Pinpoint the cell where the given text exists, returning its [x, y] midpoint coordinate. 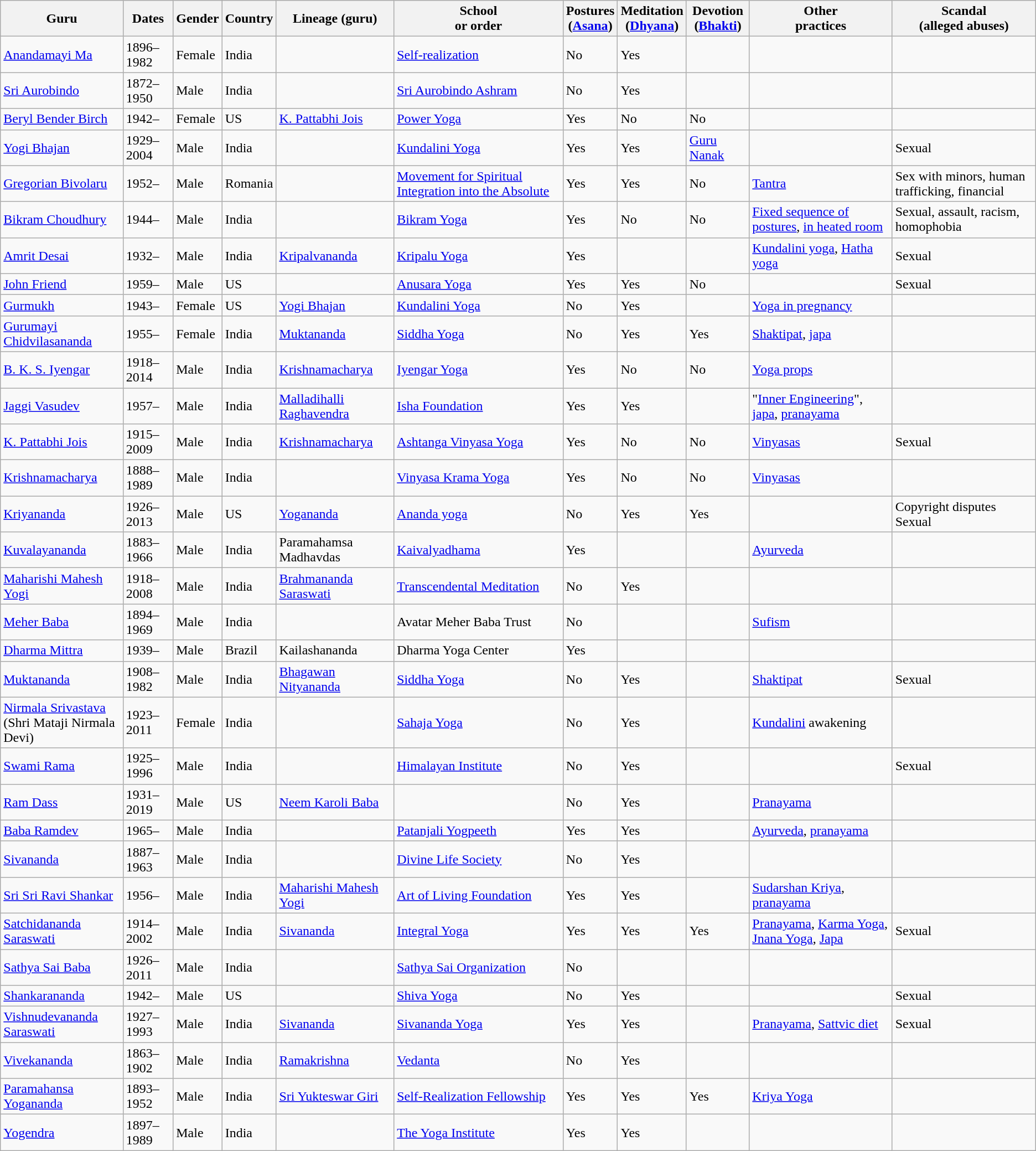
Devotion(Bhakti) [718, 19]
Neem Karoli Baba [335, 802]
1896–1982 [148, 54]
1939– [148, 651]
Guru Nanak [718, 147]
Country [249, 19]
Ramakrishna [335, 1061]
Vedanta [479, 1061]
B. K. S. Iyengar [62, 370]
1926–2011 [148, 967]
1957– [148, 405]
Baba Ramdev [62, 830]
Jaggi Vasudev [62, 405]
Iyengar Yoga [479, 370]
Sri Aurobindo [62, 91]
1932– [148, 256]
1923–2011 [148, 722]
Yoga props [821, 370]
Sri Sri Ravi Shankar [62, 895]
Kripalvananda [335, 256]
Kundalini awakening [821, 722]
Ayurveda, pranayama [821, 830]
Lineage (guru) [335, 19]
Movement for Spiritual Integration into the Absolute [479, 184]
Malladihalli Raghavendra [335, 405]
Shiva Yoga [479, 996]
Kaivalyadhama [479, 550]
Meditation(Dhyana) [652, 19]
1894–1969 [148, 622]
1893–1952 [148, 1096]
Isha Foundation [479, 405]
Vinyasa Krama Yoga [479, 478]
Sathya Sai Organization [479, 967]
Amrit Desai [62, 256]
1908–1982 [148, 679]
Sexual, assault, racism, homophobia [964, 219]
Sathya Sai Baba [62, 967]
Pranayama, Karma Yoga, Jnana Yoga, Japa [821, 931]
1888–1989 [148, 478]
Sahaja Yoga [479, 722]
Himalayan Institute [479, 766]
1887–1963 [148, 859]
1918–2014 [148, 370]
1931–2019 [148, 802]
1897–1989 [148, 1133]
Ram Dass [62, 802]
1965– [148, 830]
1863–1902 [148, 1061]
Romania [249, 184]
Self-realization [479, 54]
1915–2009 [148, 442]
Guru [62, 19]
Bhagawan Nityananda [335, 679]
Sri Yukteswar Giri [335, 1096]
Kundalini yoga, Hatha yoga [821, 256]
Paramahamsa Madhavdas [335, 550]
1927–1993 [148, 1024]
Sivananda Yoga [479, 1024]
Bikram Yoga [479, 219]
Meher Baba [62, 622]
Shankarananda [62, 996]
Sex with minors, human trafficking, financial [964, 184]
Satchidananda Saraswati [62, 931]
Other practices [821, 19]
Art of Living Foundation [479, 895]
Power Yoga [479, 119]
Ashtanga Vinyasa Yoga [479, 442]
Yogananda [335, 514]
1925–1996 [148, 766]
Vivekananda [62, 1061]
Integral Yoga [479, 931]
1872–1950 [148, 91]
Dharma Mittra [62, 651]
Postures(Asana) [590, 19]
Kuvalayananda [62, 550]
1952– [148, 184]
Gurmukh [62, 305]
Dates [148, 19]
Pranayama, Sattvic diet [821, 1024]
Brazil [249, 651]
Shaktipat [821, 679]
Paramahansa Yogananda [62, 1096]
Tantra [821, 184]
Yoga in pregnancy [821, 305]
Pranayama [821, 802]
Schoolor order [479, 19]
Dharma Yoga Center [479, 651]
1944– [148, 219]
"Inner Engineering", japa, pranayama [821, 405]
Vishnudevananda Saraswati [62, 1024]
Nirmala Srivastava(Shri Mataji Nirmala Devi) [62, 722]
Shaktipat, japa [821, 333]
Swami Rama [62, 766]
Avatar Meher Baba Trust [479, 622]
1955– [148, 333]
Sufism [821, 622]
Brahmananda Saraswati [335, 586]
Kriya Yoga [821, 1096]
The Yoga Institute [479, 1133]
1918–2008 [148, 586]
Kailashananda [335, 651]
1929–2004 [148, 147]
Ananda yoga [479, 514]
John Friend [62, 284]
Anandamayi Ma [62, 54]
Self-Realization Fellowship [479, 1096]
1943– [148, 305]
Gurumayi Chidvilasananda [62, 333]
Ayurveda [821, 550]
Scandal(alleged abuses) [964, 19]
Copyright disputes Sexual [964, 514]
Kriyananda [62, 514]
Divine Life Society [479, 859]
1883–1966 [148, 550]
Transcendental Meditation [479, 586]
1956– [148, 895]
1914–2002 [148, 931]
Anusara Yoga [479, 284]
Patanjali Yogpeeth [479, 830]
Sri Aurobindo Ashram [479, 91]
Bikram Choudhury [62, 219]
Kripalu Yoga [479, 256]
Sudarshan Kriya, pranayama [821, 895]
Fixed sequence of postures, in heated room [821, 219]
Yogendra [62, 1133]
Beryl Bender Birch [62, 119]
1959– [148, 284]
1926–2013 [148, 514]
Gender [198, 19]
Gregorian Bivolaru [62, 184]
